Output the [x, y] coordinate of the center of the cell containing the given text.  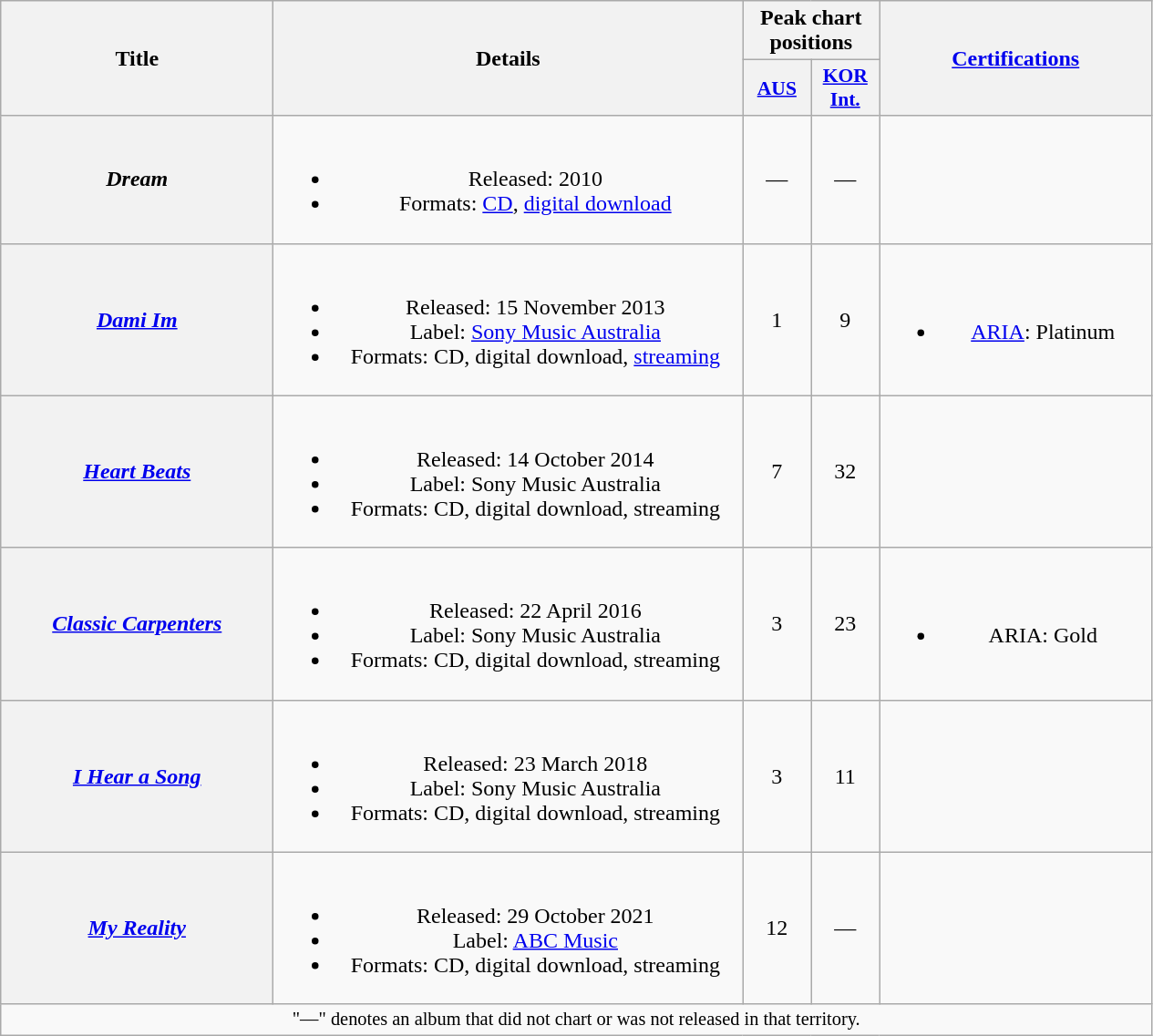
Released: 23 March 2018Label: Sony Music AustraliaFormats: CD, digital download, streaming [509, 776]
Details [509, 58]
Heart Beats [137, 472]
Released: 2010Formats: CD, digital download [509, 180]
My Reality [137, 928]
9 [846, 319]
Dream [137, 180]
"—" denotes an album that did not chart or was not released in that territory. [576, 1020]
KORInt. [846, 87]
ARIA: Platinum [1015, 319]
7 [777, 472]
Peak chart positions [811, 31]
23 [846, 623]
Title [137, 58]
Released: 14 October 2014Label: Sony Music AustraliaFormats: CD, digital download, streaming [509, 472]
1 [777, 319]
Released: 15 November 2013Label: Sony Music AustraliaFormats: CD, digital download, streaming [509, 319]
I Hear a Song [137, 776]
Released: 29 October 2021Label: ABC MusicFormats: CD, digital download, streaming [509, 928]
11 [846, 776]
ARIA: Gold [1015, 623]
32 [846, 472]
Released: 22 April 2016Label: Sony Music AustraliaFormats: CD, digital download, streaming [509, 623]
AUS [777, 87]
Dami Im [137, 319]
12 [777, 928]
Certifications [1015, 58]
Classic Carpenters [137, 623]
